Detect which cell encompasses the target text, then output its (x, y) center coordinate. 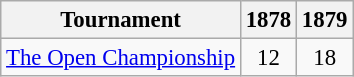
12 (268, 58)
Tournament (121, 20)
1878 (268, 20)
1879 (325, 20)
The Open Championship (121, 58)
18 (325, 58)
